Scan for the cell matching the given text and deliver its (x, y) coordinate at center. 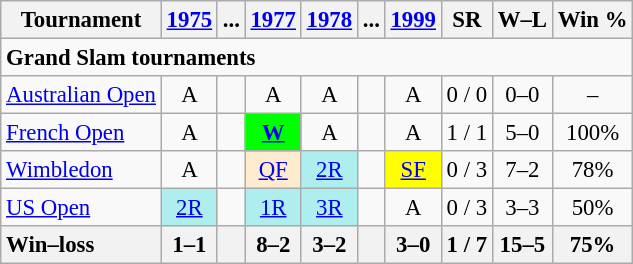
SR (466, 20)
US Open (82, 208)
1 / 7 (466, 245)
1999 (413, 20)
Win–loss (82, 245)
3R (329, 208)
0–0 (522, 95)
W (273, 133)
Grand Slam tournaments (317, 58)
1 / 1 (466, 133)
Australian Open (82, 95)
78% (592, 170)
50% (592, 208)
Wimbledon (82, 170)
1–1 (189, 245)
7–2 (522, 170)
0 / 0 (466, 95)
75% (592, 245)
3–2 (329, 245)
1975 (189, 20)
W–L (522, 20)
3–3 (522, 208)
3–0 (413, 245)
– (592, 95)
1R (273, 208)
SF (413, 170)
French Open (82, 133)
100% (592, 133)
1977 (273, 20)
Win % (592, 20)
5–0 (522, 133)
Tournament (82, 20)
8–2 (273, 245)
15–5 (522, 245)
QF (273, 170)
1978 (329, 20)
